Find where the given text appears and provide that cell's center as (x, y) coordinate. 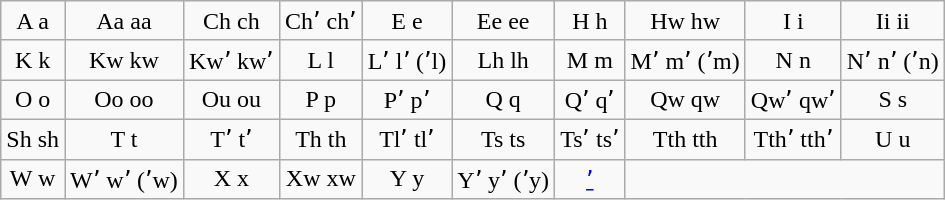
U u (892, 139)
M m (590, 60)
ʼ (590, 179)
H h (590, 21)
L l (320, 60)
Qʼ qʼ (590, 100)
I i (793, 21)
Pʼ pʼ (407, 100)
Yʼ yʼ (ʼy) (504, 179)
Th th (320, 139)
Sh sh (33, 139)
Tthʼ tthʼ (793, 139)
Tth tth (685, 139)
Ou ou (231, 100)
Nʼ nʼ (ʼn) (892, 60)
Chʼ chʼ (320, 21)
Q q (504, 100)
A a (33, 21)
Hw hw (685, 21)
Oo oo (124, 100)
Kwʼ kwʼ (231, 60)
O o (33, 100)
Y y (407, 179)
Xw xw (320, 179)
Qw qw (685, 100)
Lh lh (504, 60)
W w (33, 179)
S s (892, 100)
K k (33, 60)
T t (124, 139)
E e (407, 21)
Tlʼ tlʼ (407, 139)
Tsʼ tsʼ (590, 139)
Ch ch (231, 21)
Qwʼ qwʼ (793, 100)
X x (231, 179)
Tʼ tʼ (231, 139)
Wʼ wʼ (ʼw) (124, 179)
Kw kw (124, 60)
P p (320, 100)
Ts ts (504, 139)
Ii ii (892, 21)
Ee ee (504, 21)
N n (793, 60)
Aa aa (124, 21)
Lʼ lʼ (ʼl) (407, 60)
Mʼ mʼ (ʼm) (685, 60)
